Scan for the cell matching the given text and deliver its [X, Y] coordinate at center. 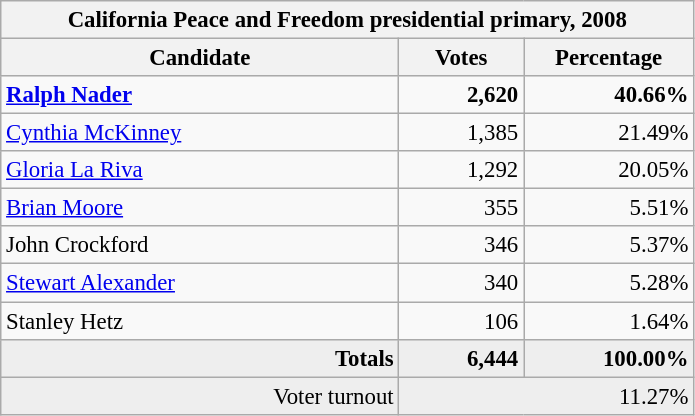
Stanley Hetz [200, 321]
21.49% [609, 133]
1,385 [462, 133]
1.64% [609, 321]
100.00% [609, 358]
California Peace and Freedom presidential primary, 2008 [348, 20]
5.28% [609, 283]
355 [462, 208]
Totals [200, 358]
340 [462, 283]
5.37% [609, 245]
2,620 [462, 95]
40.66% [609, 95]
Gloria La Riva [200, 170]
Candidate [200, 58]
Votes [462, 58]
Percentage [609, 58]
Stewart Alexander [200, 283]
Voter turnout [200, 396]
6,444 [462, 358]
Brian Moore [200, 208]
11.27% [546, 396]
1,292 [462, 170]
346 [462, 245]
Ralph Nader [200, 95]
Cynthia McKinney [200, 133]
106 [462, 321]
20.05% [609, 170]
John Crockford [200, 245]
5.51% [609, 208]
